For the text-containing cell, return its midpoint in [X, Y] coordinate format. 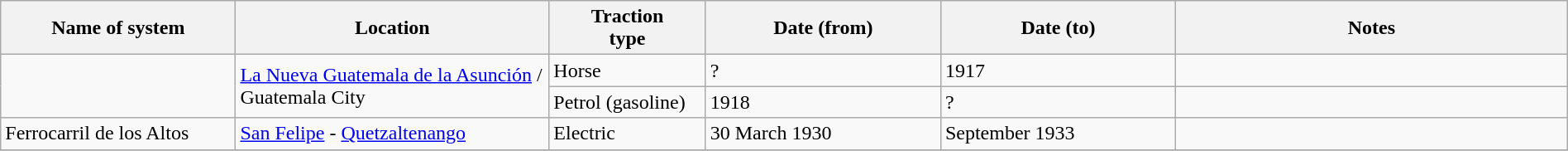
Ferrocarril de los Altos [118, 134]
Date (to) [1058, 28]
1917 [1058, 71]
San Felipe - Quetzaltenango [392, 134]
1918 [823, 102]
Horse [627, 71]
Date (from) [823, 28]
Petrol (gasoline) [627, 102]
Notes [1372, 28]
September 1933 [1058, 134]
30 March 1930 [823, 134]
La Nueva Guatemala de la Asunción / Guatemala City [392, 86]
Tractiontype [627, 28]
Location [392, 28]
Electric [627, 134]
Name of system [118, 28]
